Scan for the cell matching the given text and deliver its (X, Y) coordinate at center. 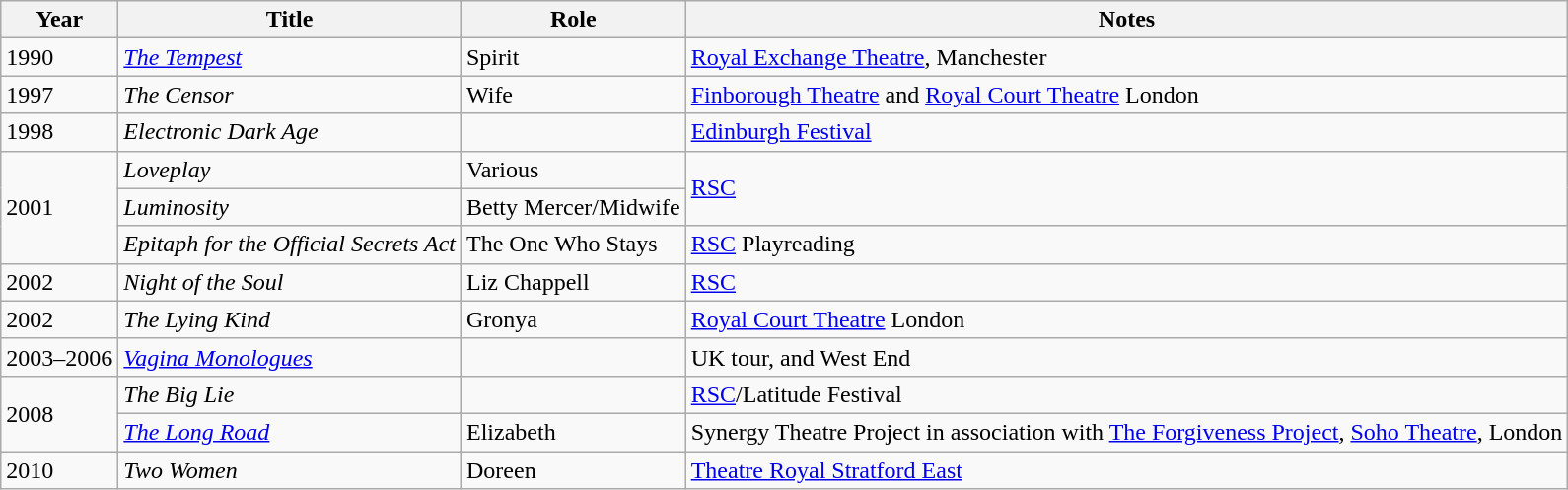
2010 (59, 470)
Spirit (573, 57)
Various (573, 170)
Finborough Theatre and Royal Court Theatre London (1126, 95)
The Tempest (290, 57)
Role (573, 20)
The Censor (290, 95)
RSC Playreading (1126, 245)
Night of the Soul (290, 282)
Liz Chappell (573, 282)
Notes (1126, 20)
Title (290, 20)
2008 (59, 413)
Vagina Monologues (290, 357)
2001 (59, 207)
Royal Court Theatre London (1126, 319)
The One Who Stays (573, 245)
Epitaph for the Official Secrets Act (290, 245)
1998 (59, 132)
Year (59, 20)
Loveplay (290, 170)
1990 (59, 57)
Electronic Dark Age (290, 132)
2003–2006 (59, 357)
RSC/Latitude Festival (1126, 394)
Doreen (573, 470)
1997 (59, 95)
Wife (573, 95)
Elizabeth (573, 432)
Royal Exchange Theatre, Manchester (1126, 57)
Edinburgh Festival (1126, 132)
Luminosity (290, 207)
Gronya (573, 319)
The Lying Kind (290, 319)
The Big Lie (290, 394)
Two Women (290, 470)
Synergy Theatre Project in association with The Forgiveness Project, Soho Theatre, London (1126, 432)
Theatre Royal Stratford East (1126, 470)
Betty Mercer/Midwife (573, 207)
The Long Road (290, 432)
UK tour, and West End (1126, 357)
